Extract the [X, Y] coordinate from the center of the cell holding the provided text.  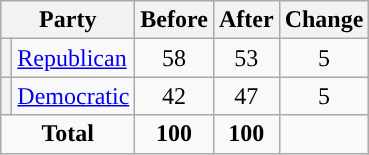
Democratic [74, 96]
Change [324, 20]
Total [68, 134]
47 [246, 96]
42 [174, 96]
Before [174, 20]
After [246, 20]
58 [174, 58]
Republican [74, 58]
53 [246, 58]
Party [68, 20]
